Identify which cell holds the provided text, then report its [X, Y] central coordinate. 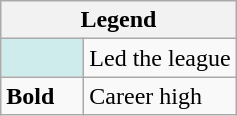
Legend [118, 20]
Career high [160, 96]
Bold [42, 96]
Led the league [160, 58]
